Locate the cell with the specified text and output its (x, y) center coordinate. 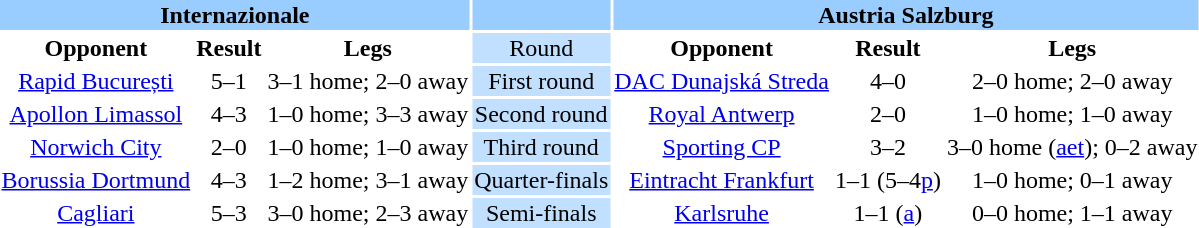
3–0 home; 2–3 away (368, 213)
3–0 home (aet); 0–2 away (1072, 147)
5–1 (229, 81)
2–0 home; 2–0 away (1072, 81)
Semi-finals (542, 213)
Round (542, 48)
First round (542, 81)
1–1 (5–4p) (888, 180)
Karlsruhe (722, 213)
DAC Dunajská Streda (722, 81)
Cagliari (96, 213)
Austria Salzburg (906, 15)
1–1 (a) (888, 213)
1–0 home; 3–3 away (368, 114)
0–0 home; 1–1 away (1072, 213)
Eintracht Frankfurt (722, 180)
Quarter-finals (542, 180)
Norwich City (96, 147)
4–0 (888, 81)
3–1 home; 2–0 away (368, 81)
Internazionale (235, 15)
Rapid București (96, 81)
Royal Antwerp (722, 114)
3–2 (888, 147)
Borussia Dortmund (96, 180)
Sporting CP (722, 147)
1–2 home; 3–1 away (368, 180)
1–0 home; 0–1 away (1072, 180)
Third round (542, 147)
Second round (542, 114)
Apollon Limassol (96, 114)
5–3 (229, 213)
